Search for the cell housing the specified text and yield its [X, Y] center coordinate. 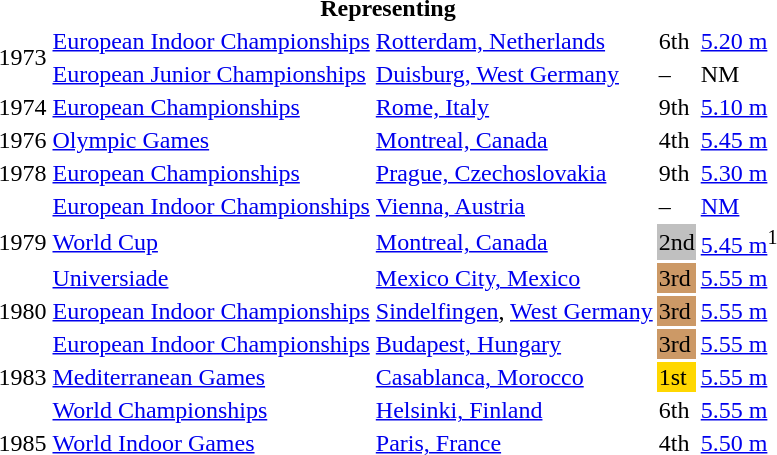
Budapest, Hungary [514, 344]
Vienna, Austria [514, 206]
Duisburg, West Germany [514, 74]
European Junior Championships [211, 74]
Rome, Italy [514, 107]
4th [676, 140]
Helsinki, Finland [514, 410]
World Cup [211, 242]
Prague, Czechoslovakia [514, 173]
Mexico City, Mexico [514, 278]
Casablanca, Morocco [514, 377]
Rotterdam, Netherlands [514, 41]
Universiade [211, 278]
1st [676, 377]
Sindelfingen, West Germany [514, 311]
Mediterranean Games [211, 377]
2nd [676, 242]
Olympic Games [211, 140]
World Championships [211, 410]
